For the text-containing cell, return its midpoint in [x, y] coordinate format. 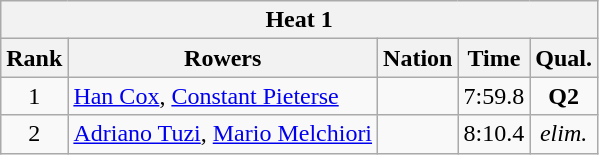
Rank [34, 58]
1 [34, 96]
elim. [564, 134]
Adriano Tuzi, Mario Melchiori [223, 134]
7:59.8 [494, 96]
Nation [418, 58]
Time [494, 58]
2 [34, 134]
Heat 1 [300, 20]
Q2 [564, 96]
8:10.4 [494, 134]
Han Cox, Constant Pieterse [223, 96]
Rowers [223, 58]
Qual. [564, 58]
